Return (x, y) of the center of cell containing provided text 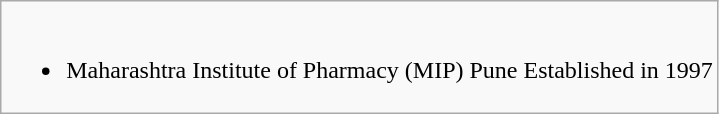
Maharashtra Institute of Pharmacy (MIP) Pune Established in 1997 (360, 58)
